Output the (x, y) coordinate of the center of the cell containing the given text.  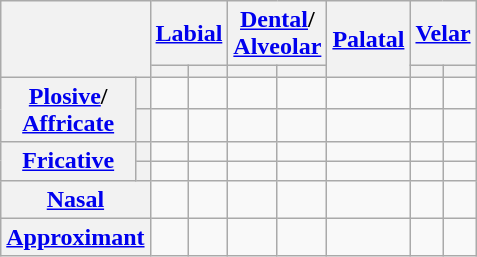
Fricative (68, 161)
Labial (189, 34)
Palatal (368, 39)
Plosive/Affricate (68, 110)
Nasal (76, 199)
Approximant (76, 237)
Dental/Alveolar (278, 34)
Velar (443, 34)
